Extract the (X, Y) coordinate from the center of the cell holding the provided text.  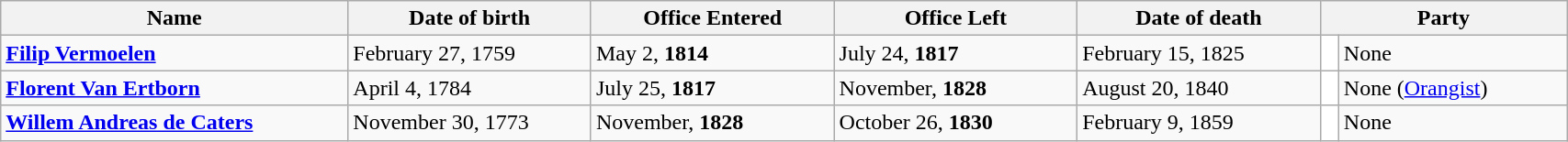
May 2, 1814 (713, 53)
February 27, 1759 (470, 53)
April 4, 1784 (470, 88)
Office Left (955, 18)
Office Entered (713, 18)
February 15, 1825 (1200, 53)
November 30, 1773 (470, 123)
Name (175, 18)
July 24, 1817 (955, 53)
Date of birth (470, 18)
Willem Andreas de Caters (175, 123)
July 25, 1817 (713, 88)
Florent Van Ertborn (175, 88)
None (Orangist) (1452, 88)
Date of death (1200, 18)
Filip Vermoelen (175, 53)
August 20, 1840 (1200, 88)
February 9, 1859 (1200, 123)
Party (1443, 18)
October 26, 1830 (955, 123)
